Output the [x, y] coordinate of the center of the cell containing the given text.  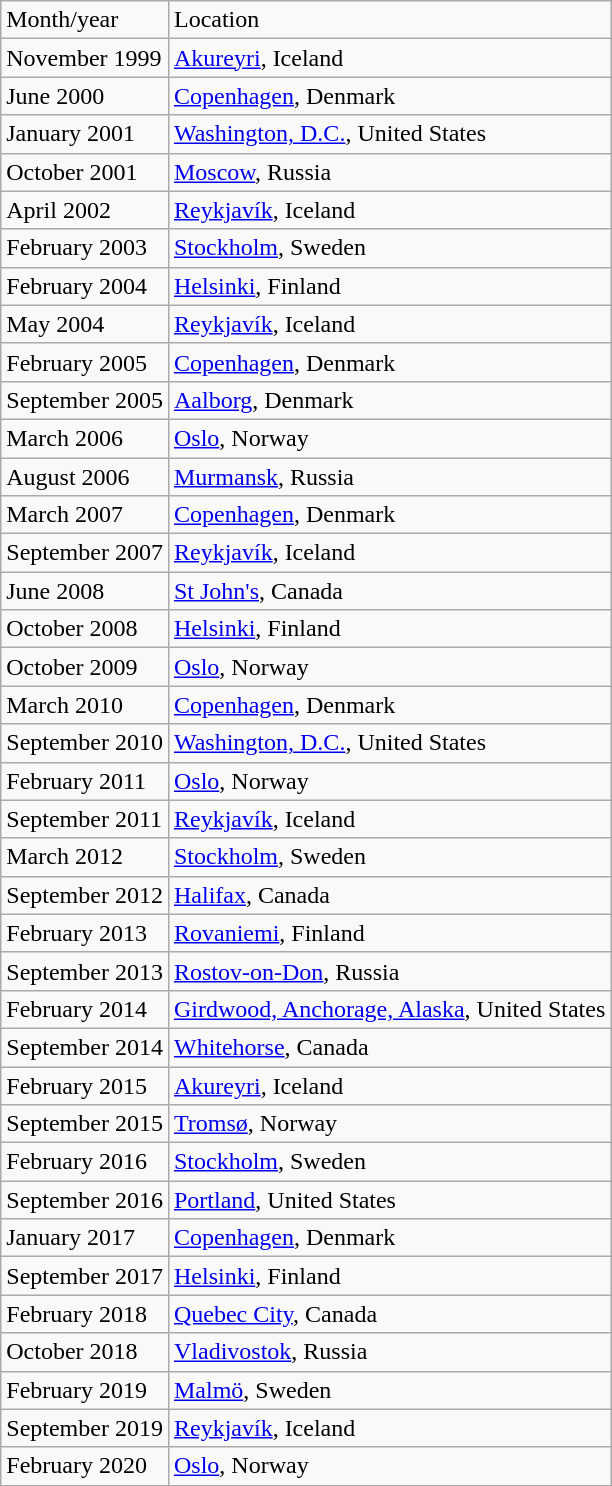
October 2009 [85, 667]
September 2016 [85, 1200]
February 2005 [85, 362]
September 2017 [85, 1276]
September 2019 [85, 1428]
Rostov-on-Don, Russia [389, 971]
Quebec City, Canada [389, 1314]
February 2018 [85, 1314]
September 2011 [85, 819]
February 2011 [85, 781]
Murmansk, Russia [389, 477]
February 2014 [85, 1009]
St John's, Canada [389, 591]
March 2006 [85, 438]
February 2020 [85, 1466]
January 2017 [85, 1238]
March 2007 [85, 515]
Malmö, Sweden [389, 1390]
Month/year [85, 20]
September 2005 [85, 400]
September 2010 [85, 743]
Portland, United States [389, 1200]
February 2003 [85, 248]
Tromsø, Norway [389, 1124]
Aalborg, Denmark [389, 400]
September 2007 [85, 553]
November 1999 [85, 58]
Halifax, Canada [389, 895]
October 2001 [85, 172]
January 2001 [85, 134]
May 2004 [85, 324]
October 2018 [85, 1352]
February 2015 [85, 1085]
March 2010 [85, 705]
February 2019 [85, 1390]
September 2012 [85, 895]
Vladivostok, Russia [389, 1352]
October 2008 [85, 629]
August 2006 [85, 477]
June 2000 [85, 96]
April 2002 [85, 210]
February 2013 [85, 933]
Location [389, 20]
February 2016 [85, 1162]
February 2004 [85, 286]
September 2015 [85, 1124]
Rovaniemi, Finland [389, 933]
September 2013 [85, 971]
Girdwood, Anchorage, Alaska, United States [389, 1009]
March 2012 [85, 857]
September 2014 [85, 1047]
June 2008 [85, 591]
Moscow, Russia [389, 172]
Whitehorse, Canada [389, 1047]
